Detect which cell encompasses the target text, then output its [x, y] center coordinate. 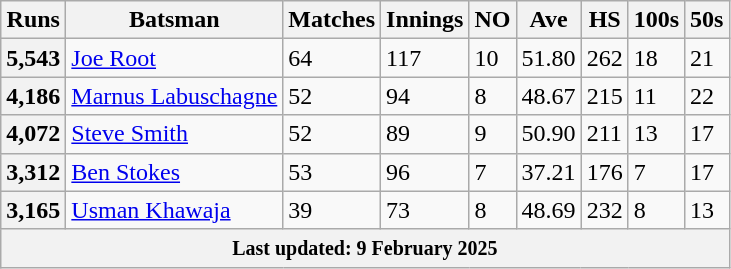
Joe Root [174, 58]
64 [332, 58]
3,312 [34, 172]
50s [707, 20]
Ave [548, 20]
10 [492, 58]
4,072 [34, 134]
Usman Khawaja [174, 210]
Last updated: 9 February 2025 [365, 248]
4,186 [34, 96]
211 [604, 134]
48.67 [548, 96]
3,165 [34, 210]
HS [604, 20]
Matches [332, 20]
9 [492, 134]
NO [492, 20]
96 [425, 172]
50.90 [548, 134]
37.21 [548, 172]
Ben Stokes [174, 172]
Batsman [174, 20]
5,543 [34, 58]
Innings [425, 20]
21 [707, 58]
53 [332, 172]
232 [604, 210]
100s [656, 20]
11 [656, 96]
Steve Smith [174, 134]
51.80 [548, 58]
89 [425, 134]
Runs [34, 20]
48.69 [548, 210]
262 [604, 58]
Marnus Labuschagne [174, 96]
94 [425, 96]
73 [425, 210]
22 [707, 96]
117 [425, 58]
18 [656, 58]
39 [332, 210]
215 [604, 96]
176 [604, 172]
